For the text-containing cell, return its midpoint in [X, Y] coordinate format. 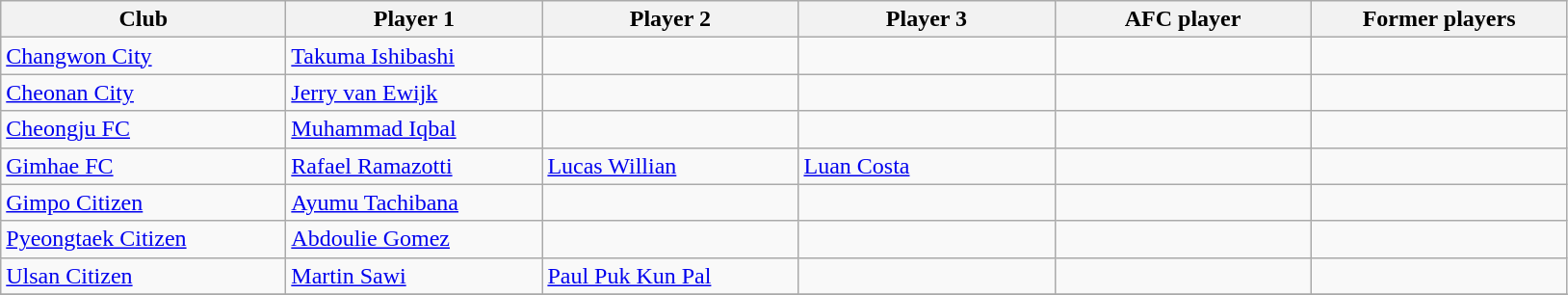
Changwon City [144, 56]
Jerry van Ewijk [414, 93]
Pyeongtaek Citizen [144, 239]
Player 1 [414, 19]
Gimpo Citizen [144, 202]
Ulsan Citizen [144, 276]
Martin Sawi [414, 276]
Luan Costa [927, 166]
Club [144, 19]
Gimhae FC [144, 166]
Rafael Ramazotti [414, 166]
Former players [1439, 19]
Cheonan City [144, 93]
Player 3 [927, 19]
Muhammad Iqbal [414, 129]
AFC player [1183, 19]
Cheongju FC [144, 129]
Player 2 [670, 19]
Lucas Willian [670, 166]
Paul Puk Kun Pal [670, 276]
Takuma Ishibashi [414, 56]
Ayumu Tachibana [414, 202]
Abdoulie Gomez [414, 239]
